Pinpoint the cell where the given text exists, returning its [X, Y] midpoint coordinate. 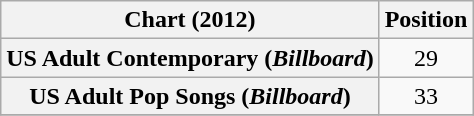
US Adult Contemporary (Billboard) [190, 58]
Position [426, 20]
US Adult Pop Songs (Billboard) [190, 96]
Chart (2012) [190, 20]
29 [426, 58]
33 [426, 96]
